Extract the [x, y] coordinate from the center of the cell holding the provided text.  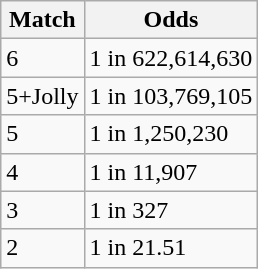
2 [42, 248]
1 in 21.51 [171, 248]
6 [42, 58]
1 in 1,250,230 [171, 134]
1 in 11,907 [171, 172]
1 in 622,614,630 [171, 58]
3 [42, 210]
Match [42, 20]
Odds [171, 20]
5 [42, 134]
1 in 103,769,105 [171, 96]
1 in 327 [171, 210]
4 [42, 172]
5+Jolly [42, 96]
